Identify which cell holds the provided text, then report its (X, Y) central coordinate. 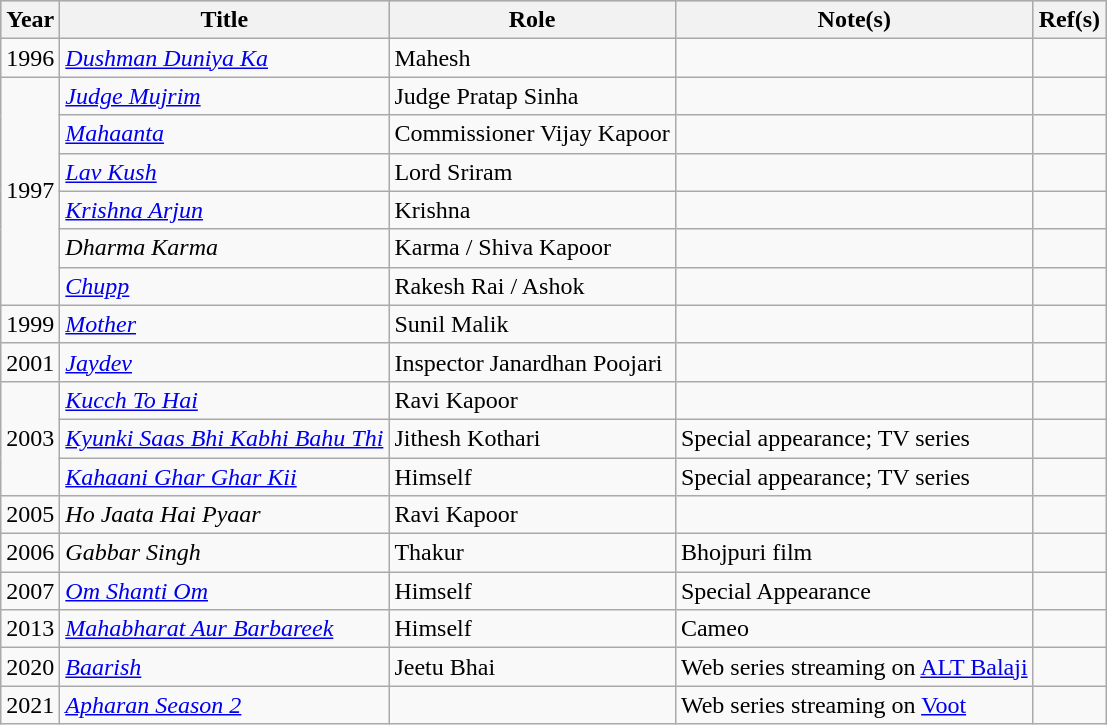
Bhojpuri film (854, 553)
Ho Jaata Hai Pyaar (224, 515)
Special Appearance (854, 591)
Web series streaming on ALT Balaji (854, 667)
2003 (30, 438)
Jeetu Bhai (532, 667)
Role (532, 20)
Krishna (532, 210)
Karma / Shiva Kapoor (532, 248)
Dushman Duniya Ka (224, 58)
2020 (30, 667)
Chupp (224, 286)
Gabbar Singh (224, 553)
2013 (30, 629)
2006 (30, 553)
Lav Kush (224, 172)
Mahabharat Aur Barbareek (224, 629)
2007 (30, 591)
Om Shanti Om (224, 591)
Kyunki Saas Bhi Kabhi Bahu Thi (224, 438)
Sunil Malik (532, 324)
2005 (30, 515)
Jithesh Kothari (532, 438)
1997 (30, 191)
Lord Sriram (532, 172)
Rakesh Rai / Ashok (532, 286)
Baarish (224, 667)
Commissioner Vijay Kapoor (532, 134)
Jaydev (224, 362)
2001 (30, 362)
Ref(s) (1069, 20)
Cameo (854, 629)
1996 (30, 58)
Kahaani Ghar Ghar Kii (224, 477)
Mother (224, 324)
Year (30, 20)
Note(s) (854, 20)
Kucch To Hai (224, 400)
2021 (30, 705)
Title (224, 20)
Inspector Janardhan Poojari (532, 362)
Mahesh (532, 58)
Judge Mujrim (224, 96)
1999 (30, 324)
Apharan Season 2 (224, 705)
Krishna Arjun (224, 210)
Web series streaming on Voot (854, 705)
Judge Pratap Sinha (532, 96)
Mahaanta (224, 134)
Thakur (532, 553)
Dharma Karma (224, 248)
